Locate the cell with the specified text and output its [X, Y] center coordinate. 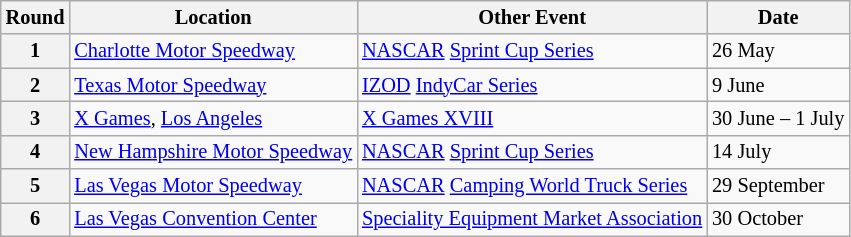
6 [36, 219]
IZOD IndyCar Series [532, 85]
Las Vegas Convention Center [213, 219]
Las Vegas Motor Speedway [213, 186]
Location [213, 17]
Other Event [532, 17]
3 [36, 118]
X Games, Los Angeles [213, 118]
2 [36, 85]
1 [36, 51]
5 [36, 186]
29 September [778, 186]
14 July [778, 152]
New Hampshire Motor Speedway [213, 152]
9 June [778, 85]
4 [36, 152]
NASCAR Camping World Truck Series [532, 186]
30 October [778, 219]
X Games XVIII [532, 118]
Speciality Equipment Market Association [532, 219]
Date [778, 17]
Charlotte Motor Speedway [213, 51]
26 May [778, 51]
30 June – 1 July [778, 118]
Texas Motor Speedway [213, 85]
Round [36, 17]
